Detect which cell encompasses the target text, then output its [X, Y] center coordinate. 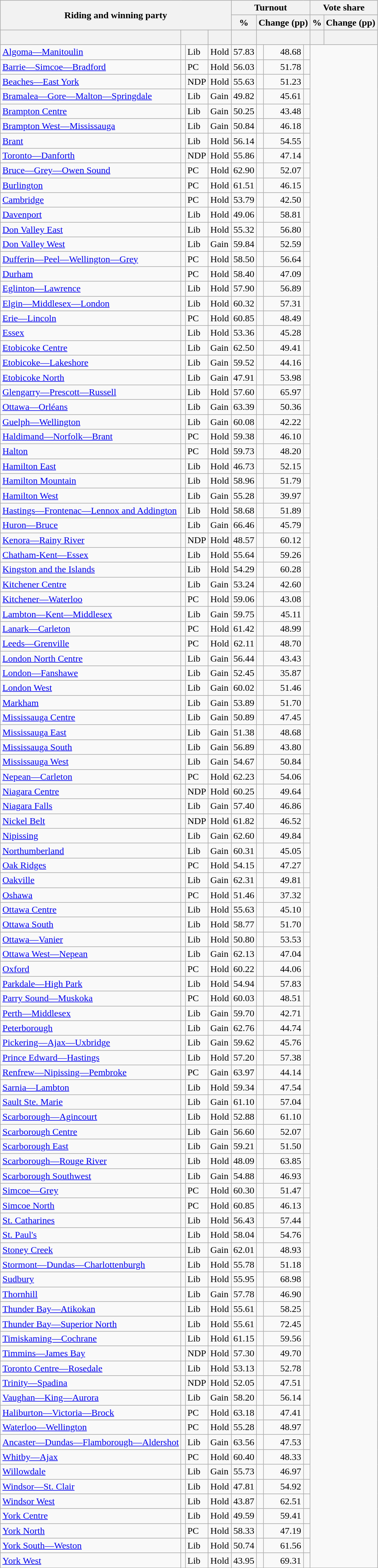
Burlington [91, 185]
51.38 [244, 732]
Parry Sound—Muskoka [91, 998]
Scarborough—Agincourt [91, 1117]
Bramalea—Gore—Malton—Springdale [91, 96]
62.90 [244, 170]
53.79 [244, 200]
York West [91, 1560]
49.41 [283, 348]
49.64 [283, 791]
Algoma—Manitoulin [91, 52]
56.43 [244, 1220]
47.41 [283, 1413]
Lanark—Carleton [91, 629]
Prince Edward—Hastings [91, 1058]
50.89 [244, 718]
Thornhill [91, 1294]
43.48 [283, 111]
Erie—Lincoln [91, 318]
48.49 [283, 318]
45.28 [283, 333]
54.67 [244, 762]
44.74 [283, 1028]
60.25 [244, 791]
York Centre [91, 1516]
46.93 [283, 1176]
Essex [91, 333]
Pickering—Ajax—Uxbridge [91, 1043]
58.77 [244, 925]
59.75 [244, 614]
60.02 [244, 688]
Kitchener Centre [91, 584]
48.93 [283, 1250]
Dufferin—Peel—Wellington—Grey [91, 259]
45.76 [283, 1043]
York North [91, 1531]
Stormont—Dundas—Charlottenburgh [91, 1265]
58.81 [283, 215]
Riding and winning party [116, 15]
57.44 [283, 1220]
Don Valley West [91, 244]
57.04 [283, 1102]
Vote share [344, 8]
50.36 [283, 407]
Nipissing [91, 836]
Niagara Centre [91, 791]
55.95 [244, 1279]
68.98 [283, 1279]
Sarnia—Lambton [91, 1087]
48.97 [283, 1427]
Turnout [271, 8]
53.53 [283, 939]
37.32 [283, 895]
62.11 [244, 643]
63.39 [244, 407]
Mississauga East [91, 732]
48.09 [244, 1161]
61.15 [244, 1338]
46.15 [283, 185]
London—Fanshawe [91, 673]
51.18 [283, 1265]
55.73 [244, 1472]
54.76 [283, 1235]
39.97 [283, 496]
56.64 [283, 259]
54.29 [244, 570]
48.57 [244, 540]
Leeds—Grenville [91, 643]
Haldimand—Norfolk—Brant [91, 437]
57.20 [244, 1058]
57.38 [283, 1058]
47.14 [283, 155]
62.13 [244, 954]
Kitchener—Waterloo [91, 599]
56.44 [244, 659]
60.30 [244, 1191]
55.86 [244, 155]
59.52 [244, 362]
54.06 [283, 777]
47.81 [244, 1486]
Chatham-Kent—Essex [91, 555]
55.32 [244, 230]
46.90 [283, 1294]
48.33 [283, 1457]
Kingston and the Islands [91, 570]
Scarborough East [91, 1146]
Whitby—Ajax [91, 1457]
57.40 [244, 806]
59.26 [283, 555]
Mississauga Centre [91, 718]
45.10 [283, 910]
Ottawa South [91, 925]
46.97 [283, 1472]
52.78 [283, 1368]
72.45 [283, 1324]
62.60 [244, 836]
Oshawa [91, 895]
58.68 [244, 510]
Lambton—Kent—Middlesex [91, 614]
60.31 [244, 850]
59.34 [244, 1087]
62.76 [244, 1028]
53.36 [244, 333]
69.31 [283, 1560]
45.61 [283, 96]
Windsor—St. Clair [91, 1486]
44.16 [283, 362]
52.05 [244, 1383]
59.38 [244, 437]
48.70 [283, 643]
Kenora—Rainy River [91, 540]
62.01 [244, 1250]
54.55 [283, 141]
63.97 [244, 1072]
Brant [91, 141]
51.79 [283, 481]
Trinity—Spadina [91, 1383]
50.74 [244, 1545]
61.42 [244, 629]
58.96 [244, 481]
57.90 [244, 289]
54.92 [283, 1486]
London North Centre [91, 659]
56.03 [244, 67]
47.09 [283, 274]
47.51 [283, 1383]
62.50 [244, 348]
50.80 [244, 939]
Ottawa—Vanier [91, 939]
44.06 [283, 969]
Etobicoke Centre [91, 348]
43.87 [244, 1501]
59.56 [283, 1338]
47.53 [283, 1442]
Thunder Bay—Superior North [91, 1324]
Ottawa West—Nepean [91, 954]
Elgin—Middlesex—London [91, 303]
60.40 [244, 1457]
Barrie—Simcoe—Bradford [91, 67]
Stoney Creek [91, 1250]
59.84 [244, 244]
Huron—Bruce [91, 525]
Windsor West [91, 1501]
49.70 [283, 1353]
Glengarry—Prescott—Russell [91, 392]
63.56 [244, 1442]
Scarborough Centre [91, 1132]
49.84 [283, 836]
Timmins—James Bay [91, 1353]
Davenport [91, 215]
49.81 [283, 880]
Markham [91, 703]
Mississauga West [91, 762]
62.51 [283, 1501]
Northumberland [91, 850]
43.95 [244, 1560]
55.64 [244, 555]
Beaches—East York [91, 82]
62.23 [244, 777]
Nepean—Carleton [91, 777]
44.14 [283, 1072]
60.32 [244, 303]
Parkdale—High Park [91, 984]
60.28 [283, 570]
57.30 [244, 1353]
45.05 [283, 850]
42.71 [283, 1013]
48.20 [283, 451]
St. Catharines [91, 1220]
58.04 [244, 1235]
57.78 [244, 1294]
London West [91, 688]
61.82 [244, 821]
59.41 [283, 1516]
Brampton Centre [91, 111]
Haliburton—Victoria—Brock [91, 1413]
Bruce—Grey—Owen Sound [91, 170]
59.73 [244, 451]
51.23 [283, 82]
53.13 [244, 1368]
Guelph—Wellington [91, 422]
42.22 [283, 422]
53.24 [244, 584]
59.21 [244, 1146]
54.15 [244, 865]
Mississauga South [91, 747]
Simcoe—Grey [91, 1191]
57.31 [283, 303]
52.15 [283, 466]
56.60 [244, 1132]
50.25 [244, 111]
Cambridge [91, 200]
58.50 [244, 259]
47.45 [283, 718]
51.78 [283, 67]
Don Valley East [91, 230]
43.08 [283, 599]
48.51 [283, 998]
57.60 [244, 392]
Nickel Belt [91, 821]
Simcoe North [91, 1206]
54.88 [244, 1176]
Toronto—Danforth [91, 155]
61.56 [283, 1545]
Perth—Middlesex [91, 1013]
59.70 [244, 1013]
48.99 [283, 629]
Niagara Falls [91, 806]
62.31 [244, 880]
Hamilton East [91, 466]
Etobicoke North [91, 377]
47.04 [283, 954]
58.25 [283, 1309]
60.03 [244, 998]
Sault Ste. Marie [91, 1102]
46.18 [283, 126]
Toronto Centre—Rosedale [91, 1368]
Sudbury [91, 1279]
Durham [91, 274]
Thunder Bay—Atikokan [91, 1309]
York South—Weston [91, 1545]
43.80 [283, 747]
53.89 [244, 703]
46.86 [283, 806]
51.50 [283, 1146]
43.43 [283, 659]
58.20 [244, 1398]
Oak Ridges [91, 865]
59.62 [244, 1043]
46.13 [283, 1206]
52.88 [244, 1117]
52.59 [283, 244]
35.87 [283, 673]
Ancaster—Dundas—Flamborough—Aldershot [91, 1442]
58.40 [244, 274]
Brampton West—Mississauga [91, 126]
56.80 [283, 230]
42.50 [283, 200]
47.27 [283, 865]
61.51 [244, 185]
Oakville [91, 880]
Waterloo—Wellington [91, 1427]
53.98 [283, 377]
54.94 [244, 984]
60.22 [244, 969]
51.47 [283, 1191]
60.08 [244, 422]
49.06 [244, 215]
Hastings—Frontenac—Lennox and Addington [91, 510]
66.46 [244, 525]
49.59 [244, 1516]
Ottawa—Orléans [91, 407]
65.97 [283, 392]
Scarborough—Rouge River [91, 1161]
Etobicoke—Lakeshore [91, 362]
Renfrew—Nipissing—Pembroke [91, 1072]
49.82 [244, 96]
47.19 [283, 1531]
Ottawa Centre [91, 910]
Hamilton West [91, 496]
63.85 [283, 1161]
59.06 [244, 599]
Eglinton—Lawrence [91, 289]
63.18 [244, 1413]
Vaughan—King—Aurora [91, 1398]
Oxford [91, 969]
46.52 [283, 821]
45.11 [283, 614]
60.12 [283, 540]
46.10 [283, 437]
52.45 [244, 673]
St. Paul's [91, 1235]
Scarborough Southwest [91, 1176]
47.91 [244, 377]
42.60 [283, 584]
45.79 [283, 525]
46.73 [244, 466]
Willowdale [91, 1472]
47.54 [283, 1087]
58.33 [244, 1531]
Peterborough [91, 1028]
Hamilton Mountain [91, 481]
55.78 [244, 1265]
Halton [91, 451]
Timiskaming—Cochrane [91, 1338]
51.89 [283, 510]
